Scan for the cell matching the given text and deliver its (X, Y) coordinate at center. 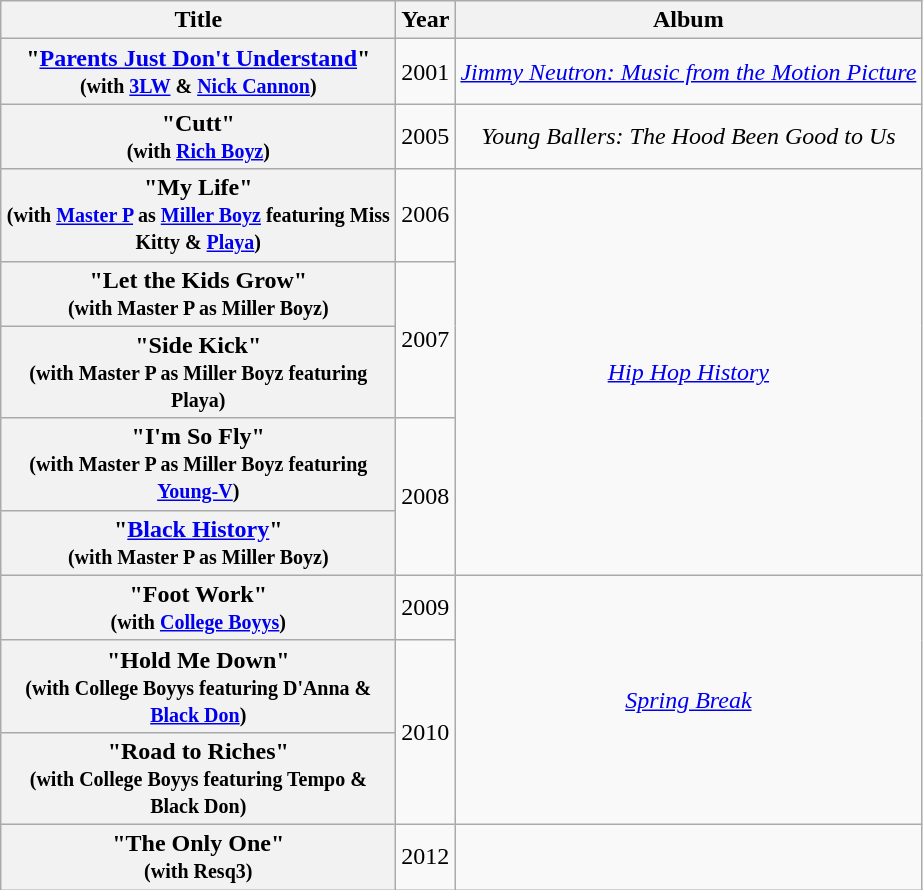
Spring Break (688, 700)
2005 (426, 136)
"The Only One"(with Resq3) (198, 856)
2010 (426, 732)
Jimmy Neutron: Music from the Motion Picture (688, 72)
Year (426, 20)
"Road to Riches"(with College Boyys featuring Tempo & Black Don) (198, 778)
2006 (426, 215)
"Let the Kids Grow"(with Master P as Miller Boyz) (198, 294)
"My Life"(with Master P as Miller Boyz featuring Miss Kitty & Playa) (198, 215)
2009 (426, 608)
Title (198, 20)
"Cutt"(with Rich Boyz) (198, 136)
"Black History"(with Master P as Miller Boyz) (198, 542)
"I'm So Fly"(with Master P as Miller Boyz featuring Young-V) (198, 464)
2007 (426, 340)
"Foot Work"(with College Boyys) (198, 608)
"Parents Just Don't Understand"(with 3LW & Nick Cannon) (198, 72)
Young Ballers: The Hood Been Good to Us (688, 136)
Hip Hop History (688, 372)
2008 (426, 496)
2001 (426, 72)
"Hold Me Down"(with College Boyys featuring D'Anna & Black Don) (198, 686)
"Side Kick"(with Master P as Miller Boyz featuring Playa) (198, 372)
Album (688, 20)
2012 (426, 856)
